Identify which cell holds the provided text, then report its (X, Y) central coordinate. 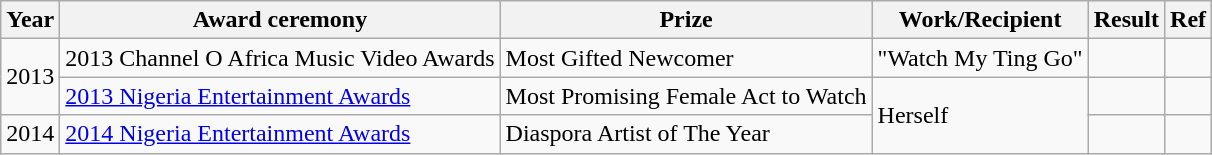
Year (30, 20)
Award ceremony (280, 20)
2014 (30, 134)
2014 Nigeria Entertainment Awards (280, 134)
"Watch My Ting Go" (980, 58)
Most Promising Female Act to Watch (686, 96)
Prize (686, 20)
Diaspora Artist of The Year (686, 134)
Work/Recipient (980, 20)
Most Gifted Newcomer (686, 58)
Result (1126, 20)
2013 Nigeria Entertainment Awards (280, 96)
2013 Channel O Africa Music Video Awards (280, 58)
Herself (980, 115)
Ref (1188, 20)
2013 (30, 77)
